Scan for the cell matching the given text and deliver its (X, Y) coordinate at center. 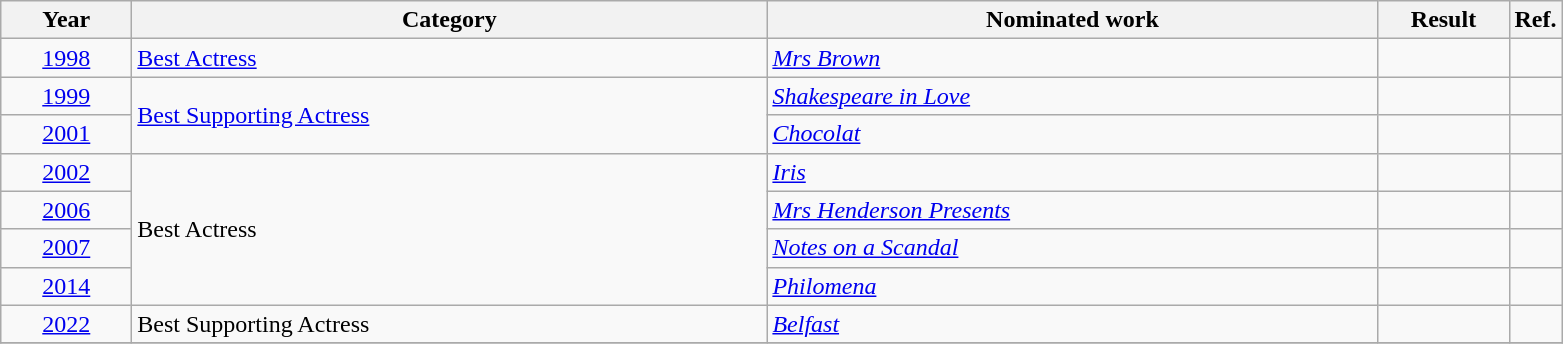
2014 (66, 286)
Result (1444, 20)
Nominated work (1072, 20)
2001 (66, 134)
Mrs Brown (1072, 58)
Chocolat (1072, 134)
1998 (66, 58)
Year (66, 20)
2022 (66, 324)
Philomena (1072, 286)
Iris (1072, 172)
Category (450, 20)
2006 (66, 210)
Ref. (1536, 20)
Mrs Henderson Presents (1072, 210)
2002 (66, 172)
Belfast (1072, 324)
2007 (66, 248)
Shakespeare in Love (1072, 96)
1999 (66, 96)
Notes on a Scandal (1072, 248)
